For the text-containing cell, return its midpoint in [X, Y] coordinate format. 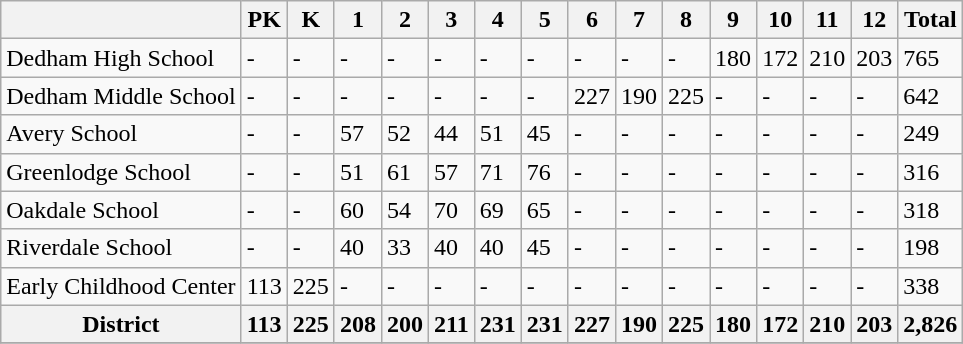
Riverdale School [121, 248]
Greenlodge School [121, 172]
44 [451, 134]
52 [404, 134]
8 [686, 20]
61 [404, 172]
Early Childhood Center [121, 286]
316 [930, 172]
70 [451, 210]
338 [930, 286]
3 [451, 20]
11 [828, 20]
642 [930, 96]
765 [930, 58]
60 [358, 210]
10 [780, 20]
Oakdale School [121, 210]
65 [544, 210]
PK [264, 20]
208 [358, 324]
Total [930, 20]
6 [592, 20]
1 [358, 20]
318 [930, 210]
2,826 [930, 324]
33 [404, 248]
Dedham High School [121, 58]
198 [930, 248]
69 [498, 210]
7 [638, 20]
9 [734, 20]
211 [451, 324]
71 [498, 172]
200 [404, 324]
2 [404, 20]
District [121, 324]
76 [544, 172]
4 [498, 20]
54 [404, 210]
Dedham Middle School [121, 96]
K [310, 20]
249 [930, 134]
12 [874, 20]
Avery School [121, 134]
5 [544, 20]
